Search for the cell housing the specified text and yield its (x, y) center coordinate. 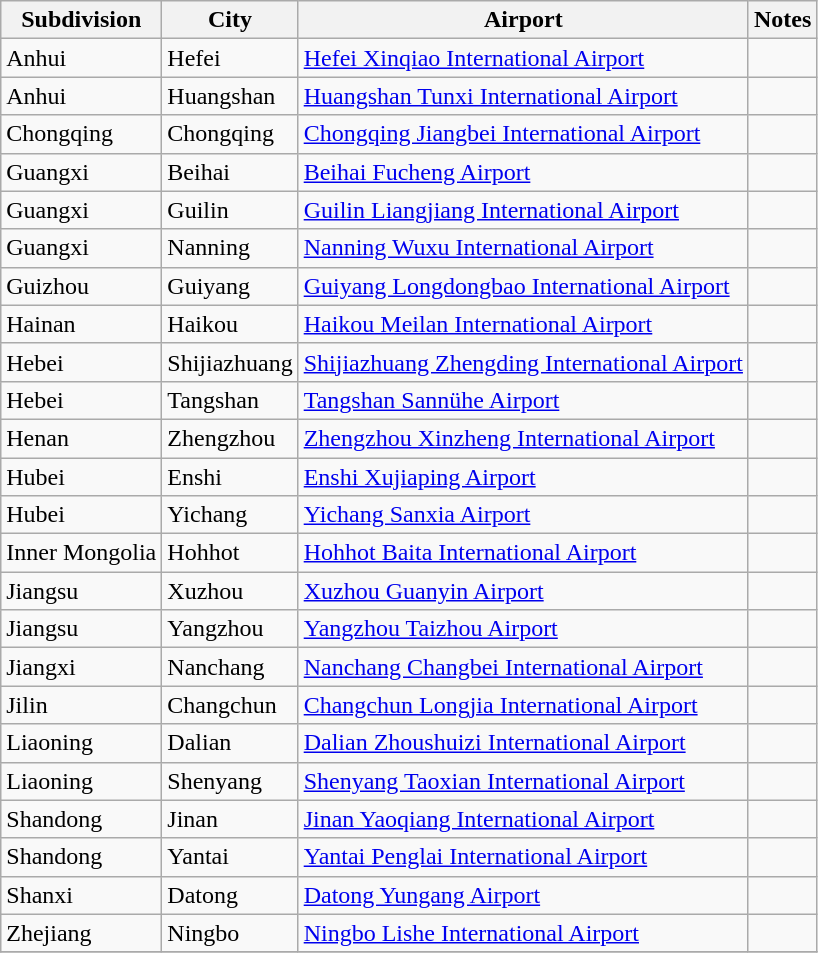
Ningbo Lishe International Airport (523, 933)
Yangzhou Taizhou Airport (523, 629)
Hefei (230, 58)
Beihai (230, 172)
Enshi (230, 477)
Airport (523, 20)
Guiyang Longdongbao International Airport (523, 286)
Shenyang (230, 781)
Jilin (82, 705)
Shijiazhuang (230, 362)
Guilin (230, 210)
Yichang Sanxia Airport (523, 515)
Nanning Wuxu International Airport (523, 248)
Jiangxi (82, 667)
Yantai (230, 857)
Subdivision (82, 20)
Haikou (230, 324)
Dalian Zhoushuizi International Airport (523, 743)
Shanxi (82, 895)
Huangshan Tunxi International Airport (523, 96)
Tangshan Sannühe Airport (523, 400)
Jinan (230, 819)
Changchun (230, 705)
Yantai Penglai International Airport (523, 857)
Xuzhou (230, 591)
Zhengzhou Xinzheng International Airport (523, 438)
Haikou Meilan International Airport (523, 324)
Guizhou (82, 286)
Guilin Liangjiang International Airport (523, 210)
Jinan Yaoqiang International Airport (523, 819)
Ningbo (230, 933)
Changchun Longjia International Airport (523, 705)
Notes (782, 20)
Yangzhou (230, 629)
Xuzhou Guanyin Airport (523, 591)
Hefei Xinqiao International Airport (523, 58)
City (230, 20)
Hohhot (230, 553)
Hohhot Baita International Airport (523, 553)
Inner Mongolia (82, 553)
Chongqing Jiangbei International Airport (523, 134)
Dalian (230, 743)
Shenyang Taoxian International Airport (523, 781)
Enshi Xujiaping Airport (523, 477)
Huangshan (230, 96)
Hainan (82, 324)
Nanning (230, 248)
Nanchang (230, 667)
Shijiazhuang Zhengding International Airport (523, 362)
Datong Yungang Airport (523, 895)
Zhejiang (82, 933)
Yichang (230, 515)
Beihai Fucheng Airport (523, 172)
Guiyang (230, 286)
Tangshan (230, 400)
Datong (230, 895)
Zhengzhou (230, 438)
Nanchang Changbei International Airport (523, 667)
Henan (82, 438)
